Locate the cell with the specified text and output its (x, y) center coordinate. 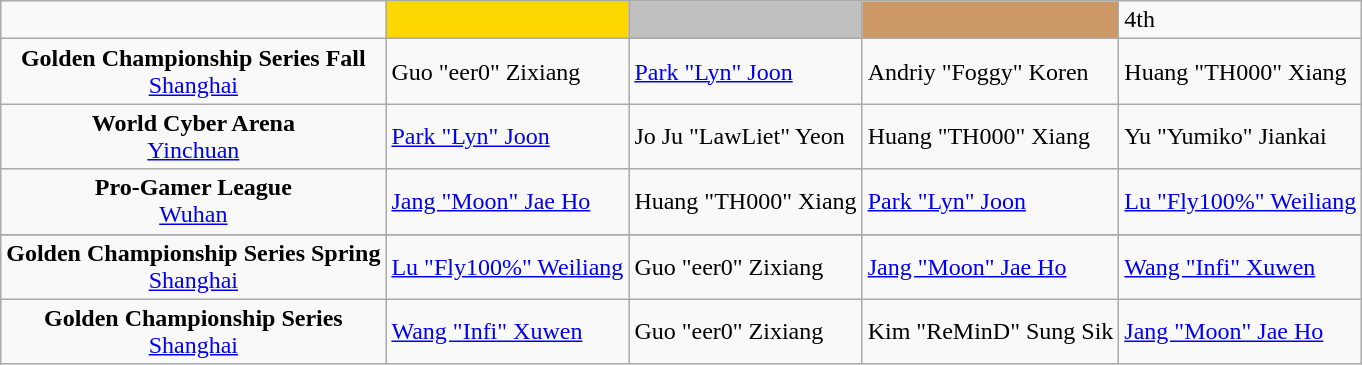
World Cyber Arena Yinchuan (194, 136)
Jo Ju "LawLiet" Yeon (746, 136)
Kim "ReMinD" Sung Sik (990, 332)
Golden Championship Series Shanghai (194, 332)
Andriy "Foggy" Koren (990, 72)
Golden Championship Series Spring Shanghai (194, 266)
Pro-Gamer League Wuhan (194, 202)
4th (1240, 20)
Yu "Yumiko" Jiankai (1240, 136)
Golden Championship Series Fall Shanghai (194, 72)
